Determine the [x, y] coordinate at the center of the cell enclosing the given text.  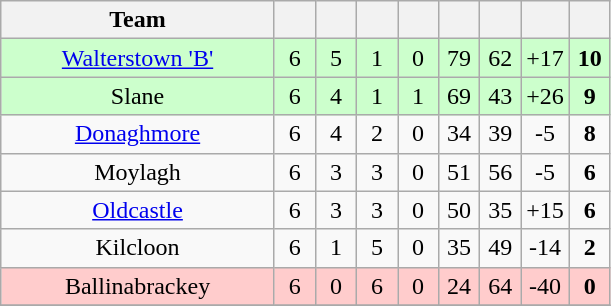
Moylagh [138, 172]
49 [500, 248]
Team [138, 20]
79 [460, 58]
+17 [546, 58]
39 [500, 134]
62 [500, 58]
-14 [546, 248]
Walterstown 'B' [138, 58]
Donaghmore [138, 134]
56 [500, 172]
10 [590, 58]
-40 [546, 286]
Ballinabrackey [138, 286]
Oldcastle [138, 210]
Slane [138, 96]
9 [590, 96]
+15 [546, 210]
64 [500, 286]
50 [460, 210]
8 [590, 134]
34 [460, 134]
69 [460, 96]
Kilcloon [138, 248]
51 [460, 172]
+26 [546, 96]
24 [460, 286]
43 [500, 96]
